Determine the (X, Y) coordinate at the center of the cell enclosing the given text.  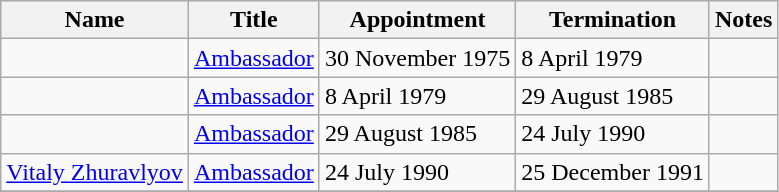
25 December 1991 (613, 172)
Termination (613, 20)
Appointment (417, 20)
Notes (743, 20)
30 November 1975 (417, 58)
Name (95, 20)
Vitaly Zhuravlyov (95, 172)
Title (254, 20)
